Detect which cell encompasses the target text, then output its (x, y) center coordinate. 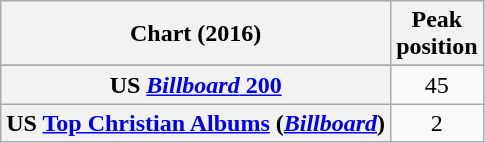
US Top Christian Albums (Billboard) (196, 123)
Chart (2016) (196, 34)
Peak position (437, 34)
2 (437, 123)
45 (437, 85)
US Billboard 200 (196, 85)
